Extract the [X, Y] coordinate from the center of the cell holding the provided text.  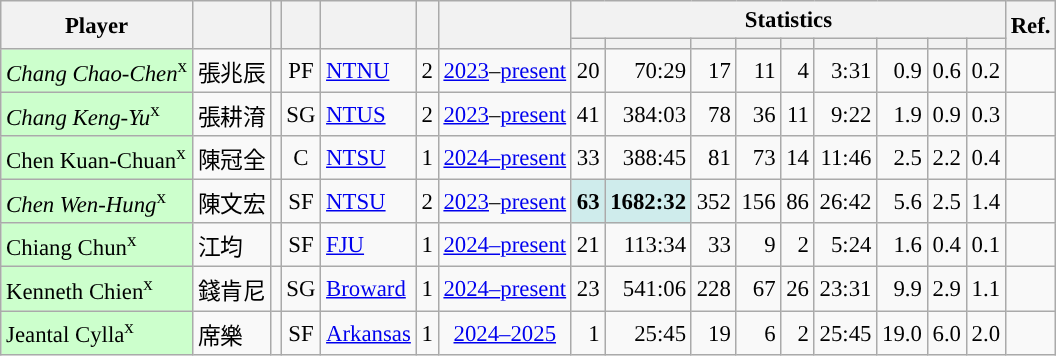
Jeantal Cyllax [97, 333]
Kenneth Chienx [97, 289]
2.0 [986, 333]
Chen Wen-Hungx [97, 202]
6 [758, 333]
78 [714, 115]
1.4 [986, 202]
67 [758, 289]
113:34 [648, 246]
73 [758, 158]
1.1 [986, 289]
張兆辰 [231, 71]
1682:32 [648, 202]
Ref. [1030, 25]
Chang Keng-Yux [97, 115]
41 [588, 115]
36 [758, 115]
FJU [368, 246]
86 [798, 202]
NTNU [368, 71]
70:29 [648, 71]
張耕淯 [231, 115]
Arkansas [368, 333]
2024–2025 [504, 333]
0.1 [986, 246]
6.0 [946, 333]
錢肯尼 [231, 289]
0.6 [946, 71]
Broward [368, 289]
23 [588, 289]
2.2 [946, 158]
26:42 [846, 202]
14 [798, 158]
228 [714, 289]
9 [758, 246]
541:06 [648, 289]
陳冠全 [231, 158]
19 [714, 333]
352 [714, 202]
1.9 [902, 115]
26 [798, 289]
C [301, 158]
5.6 [902, 202]
0.3 [986, 115]
156 [758, 202]
23:31 [846, 289]
81 [714, 158]
席樂 [231, 333]
Statistics [788, 20]
1.6 [902, 246]
Chiang Chunx [97, 246]
17 [714, 71]
19.0 [902, 333]
3:31 [846, 71]
PF [301, 71]
江均 [231, 246]
388:45 [648, 158]
2.9 [946, 289]
0.2 [986, 71]
384:03 [648, 115]
Chen Kuan-Chuanx [97, 158]
63 [588, 202]
Chang Chao-Chenx [97, 71]
Player [97, 25]
9.9 [902, 289]
20 [588, 71]
21 [588, 246]
9:22 [846, 115]
NTUS [368, 115]
陳文宏 [231, 202]
5:24 [846, 246]
11:46 [846, 158]
4 [798, 71]
